Pinpoint the cell where the given text exists, returning its (X, Y) midpoint coordinate. 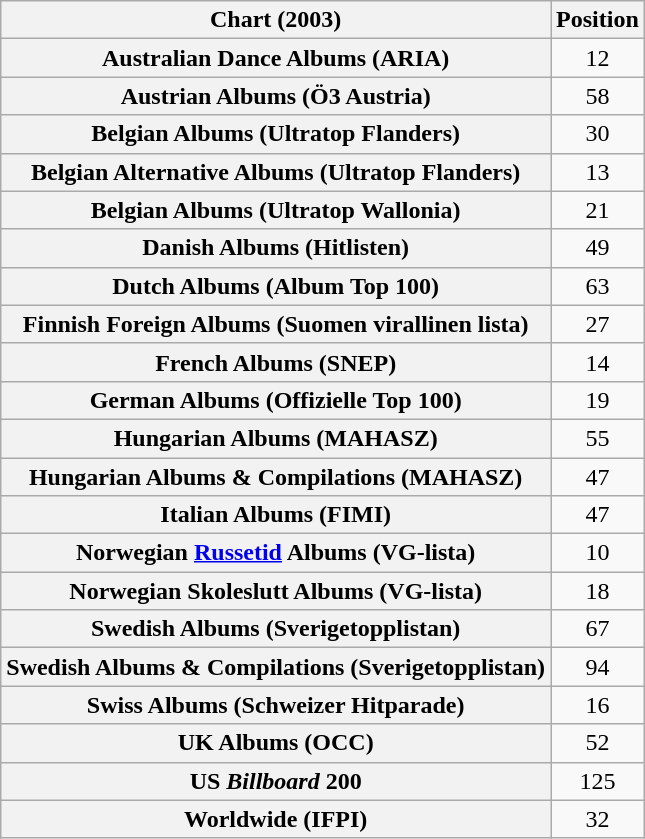
Swedish Albums (Sverigetopplistan) (276, 629)
14 (598, 362)
Austrian Albums (Ö3 Austria) (276, 96)
Hungarian Albums & Compilations (MAHASZ) (276, 477)
Swiss Albums (Schweizer Hitparade) (276, 705)
10 (598, 553)
Dutch Albums (Album Top 100) (276, 286)
Belgian Albums (Ultratop Flanders) (276, 134)
32 (598, 819)
Belgian Albums (Ultratop Wallonia) (276, 210)
Australian Dance Albums (ARIA) (276, 58)
12 (598, 58)
Norwegian Skoleslutt Albums (VG-lista) (276, 591)
Italian Albums (FIMI) (276, 515)
27 (598, 324)
French Albums (SNEP) (276, 362)
21 (598, 210)
UK Albums (OCC) (276, 743)
125 (598, 781)
German Albums (Offizielle Top 100) (276, 400)
19 (598, 400)
Swedish Albums & Compilations (Sverigetopplistan) (276, 667)
Belgian Alternative Albums (Ultratop Flanders) (276, 172)
13 (598, 172)
Norwegian Russetid Albums (VG-lista) (276, 553)
Position (598, 20)
16 (598, 705)
Finnish Foreign Albums (Suomen virallinen lista) (276, 324)
55 (598, 438)
Danish Albums (Hitlisten) (276, 248)
94 (598, 667)
18 (598, 591)
US Billboard 200 (276, 781)
30 (598, 134)
Chart (2003) (276, 20)
67 (598, 629)
Worldwide (IFPI) (276, 819)
49 (598, 248)
Hungarian Albums (MAHASZ) (276, 438)
58 (598, 96)
63 (598, 286)
52 (598, 743)
